Scan for the cell matching the given text and deliver its (x, y) coordinate at center. 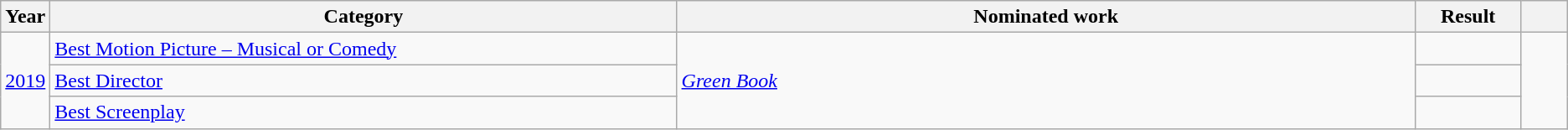
Result (1467, 17)
Nominated work (1045, 17)
Best Motion Picture – Musical or Comedy (364, 49)
Category (364, 17)
Green Book (1045, 81)
Best Director (364, 81)
Year (25, 17)
2019 (25, 81)
Best Screenplay (364, 112)
